Provide the [x, y] coordinate of the cell's center where the given text is located.  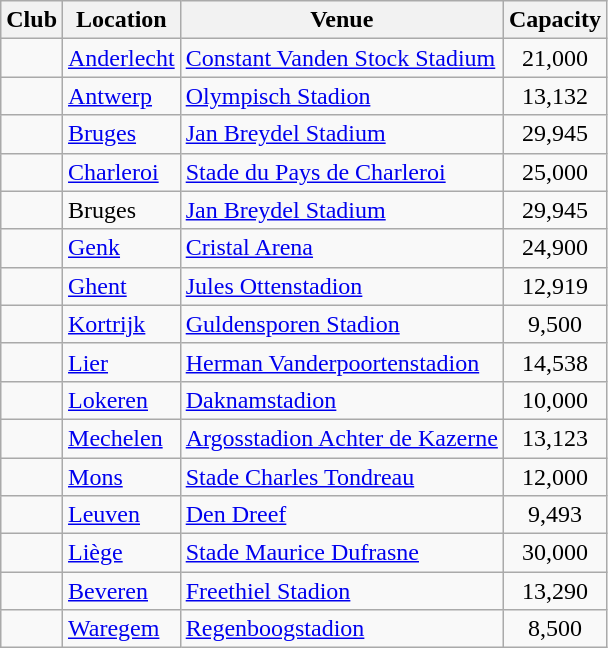
Waregem [122, 629]
Mechelen [122, 438]
Jules Ottenstadion [342, 286]
9,493 [554, 515]
Daknamstadion [342, 400]
Antwerp [122, 96]
10,000 [554, 400]
Regenboogstadion [342, 629]
Stade Charles Tondreau [342, 477]
12,000 [554, 477]
Herman Vanderpoortenstadion [342, 362]
Kortrijk [122, 324]
24,900 [554, 248]
Club [32, 20]
Anderlecht [122, 58]
Charleroi [122, 172]
Stade du Pays de Charleroi [342, 172]
Venue [342, 20]
13,132 [554, 96]
Location [122, 20]
Capacity [554, 20]
25,000 [554, 172]
Cristal Arena [342, 248]
30,000 [554, 553]
14,538 [554, 362]
Guldensporen Stadion [342, 324]
Den Dreef [342, 515]
Constant Vanden Stock Stadium [342, 58]
Lier [122, 362]
Leuven [122, 515]
Lokeren [122, 400]
Stade Maurice Dufrasne [342, 553]
9,500 [554, 324]
12,919 [554, 286]
21,000 [554, 58]
Genk [122, 248]
Olympisch Stadion [342, 96]
Beveren [122, 591]
Liège [122, 553]
13,290 [554, 591]
13,123 [554, 438]
Mons [122, 477]
Argosstadion Achter de Kazerne [342, 438]
8,500 [554, 629]
Freethiel Stadion [342, 591]
Ghent [122, 286]
